Detect which cell encompasses the target text, then output its [x, y] center coordinate. 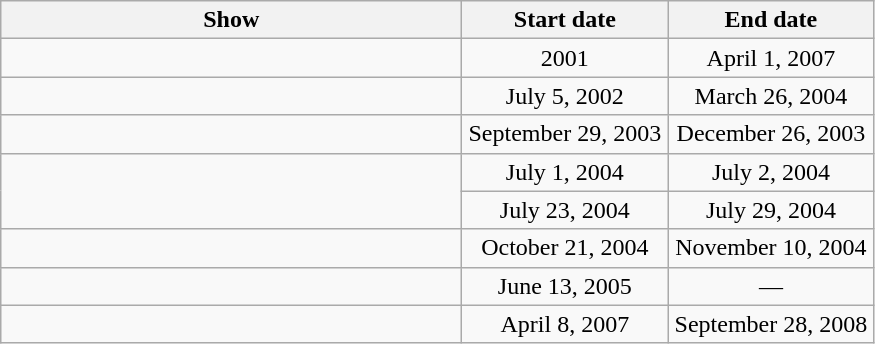
End date [771, 20]
July 23, 2004 [565, 210]
July 5, 2002 [565, 96]
September 28, 2008 [771, 324]
Show [232, 20]
November 10, 2004 [771, 248]
December 26, 2003 [771, 134]
July 1, 2004 [565, 172]
October 21, 2004 [565, 248]
September 29, 2003 [565, 134]
April 8, 2007 [565, 324]
July 29, 2004 [771, 210]
July 2, 2004 [771, 172]
June 13, 2005 [565, 286]
— [771, 286]
2001 [565, 58]
Start date [565, 20]
April 1, 2007 [771, 58]
March 26, 2004 [771, 96]
